Scan for the cell matching the given text and deliver its [x, y] coordinate at center. 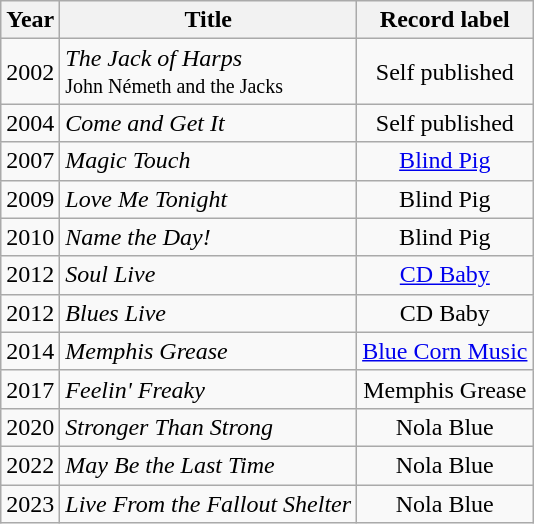
2022 [30, 465]
Stronger Than Strong [208, 427]
Live From the Fallout Shelter [208, 503]
2007 [30, 161]
2010 [30, 237]
2014 [30, 351]
2002 [30, 72]
Title [208, 20]
Name the Day! [208, 237]
May Be the Last Time [208, 465]
Come and Get It [208, 123]
Feelin' Freaky [208, 389]
2004 [30, 123]
Record label [445, 20]
Love Me Tonight [208, 199]
Soul Live [208, 275]
Magic Touch [208, 161]
2009 [30, 199]
Year [30, 20]
2023 [30, 503]
Blue Corn Music [445, 351]
The Jack of HarpsJohn Németh and the Jacks [208, 72]
2017 [30, 389]
2020 [30, 427]
Blues Live [208, 313]
